Output the [x, y] coordinate of the center of the cell containing the given text.  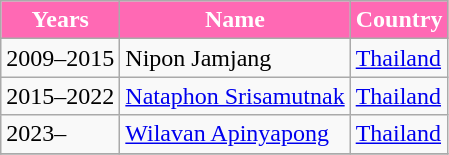
Country [399, 20]
Nataphon Srisamutnak [235, 96]
Nipon Jamjang [235, 58]
2015–2022 [60, 96]
2023– [60, 134]
Years [60, 20]
Wilavan Apinyapong [235, 134]
2009–2015 [60, 58]
Name [235, 20]
